Determine the (X, Y) coordinate at the center of the cell enclosing the given text.  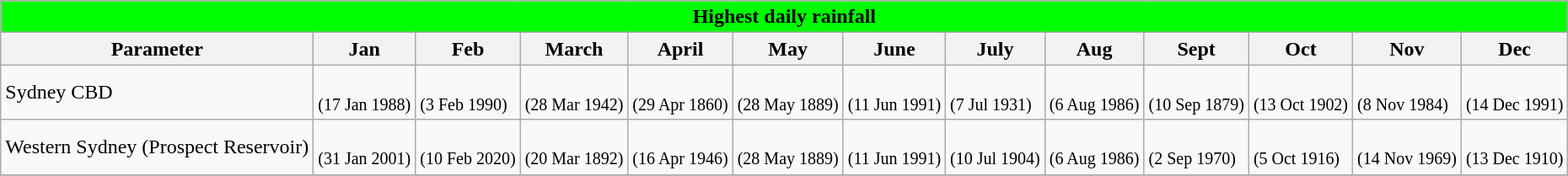
(2 Sep 1970) (1196, 147)
(8 Nov 1984) (1408, 93)
April (680, 49)
Sept (1196, 49)
(13 Dec 1910) (1514, 147)
(17 Jan 1988) (364, 93)
March (574, 49)
May (787, 49)
Parameter (157, 49)
July (996, 49)
(5 Oct 1916) (1300, 147)
Oct (1300, 49)
(10 Jul 1904) (996, 147)
(14 Nov 1969) (1408, 147)
(31 Jan 2001) (364, 147)
(16 Apr 1946) (680, 147)
Western Sydney (Prospect Reservoir) (157, 147)
June (894, 49)
Aug (1094, 49)
(29 Apr 1860) (680, 93)
(10 Feb 2020) (468, 147)
Sydney CBD (157, 93)
Jan (364, 49)
Nov (1408, 49)
(20 Mar 1892) (574, 147)
(14 Dec 1991) (1514, 93)
Dec (1514, 49)
(28 Mar 1942) (574, 93)
(7 Jul 1931) (996, 93)
(3 Feb 1990) (468, 93)
Highest daily rainfall (784, 17)
Feb (468, 49)
(13 Oct 1902) (1300, 93)
(10 Sep 1879) (1196, 93)
